Capture the cell that displays the provided text and extract its [x, y] central coordinate. 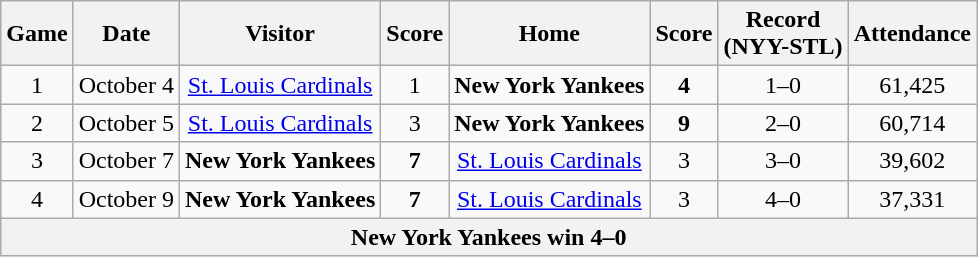
Date [126, 34]
37,331 [912, 199]
2 [37, 123]
4–0 [783, 199]
October 9 [126, 199]
9 [684, 123]
60,714 [912, 123]
Home [550, 34]
Visitor [280, 34]
New York Yankees win 4–0 [489, 237]
1–0 [783, 85]
39,602 [912, 161]
2–0 [783, 123]
61,425 [912, 85]
3–0 [783, 161]
October 7 [126, 161]
Record(NYY-STL) [783, 34]
Game [37, 34]
October 5 [126, 123]
Attendance [912, 34]
October 4 [126, 85]
